Identify which cell holds the provided text, then report its (X, Y) central coordinate. 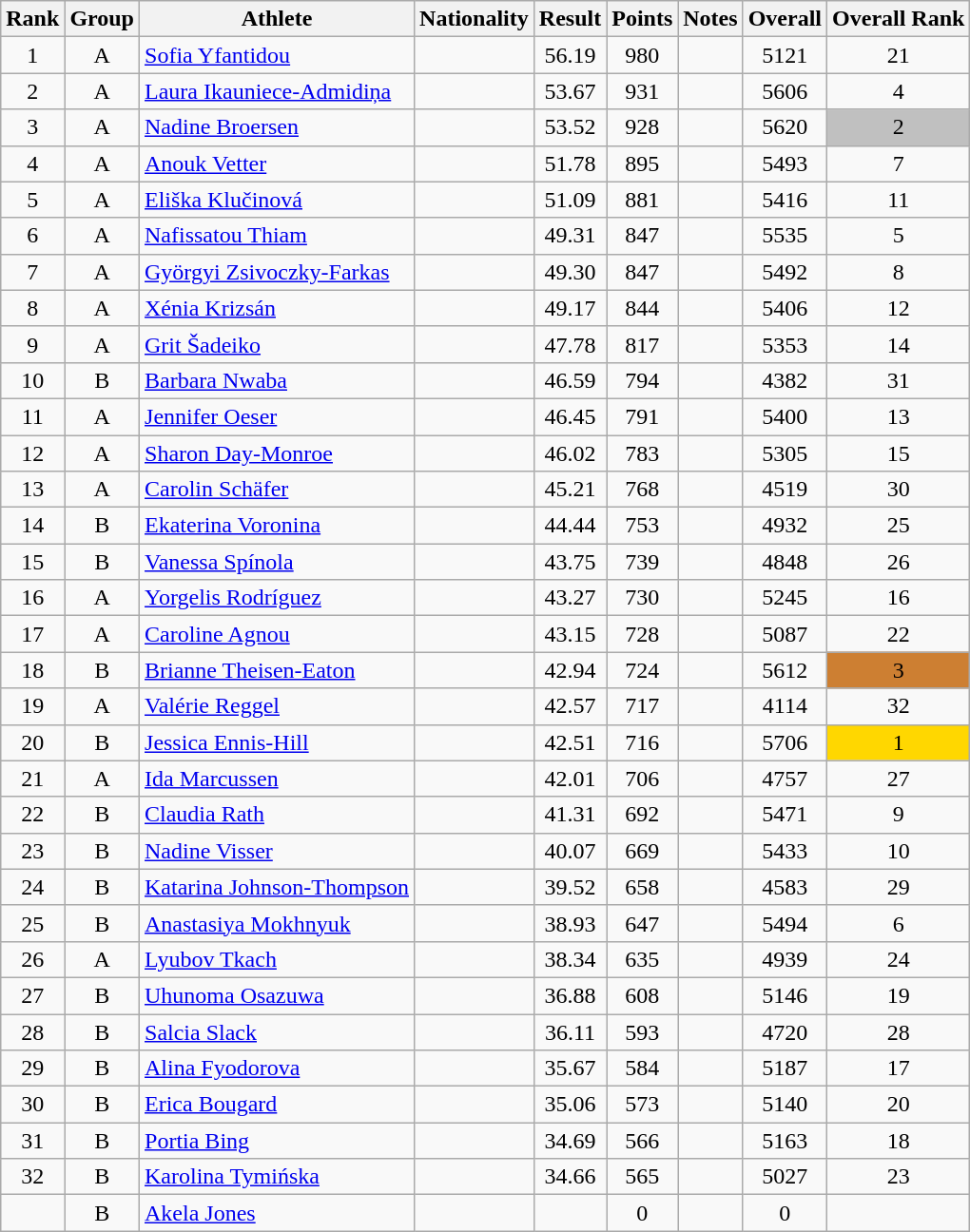
53.52 (570, 127)
38.34 (570, 959)
5245 (785, 598)
34.69 (570, 1141)
4932 (785, 526)
42.94 (570, 670)
658 (643, 887)
Rank (32, 19)
753 (643, 526)
669 (643, 851)
4757 (785, 779)
768 (643, 490)
Caroline Agnou (278, 634)
42.57 (570, 706)
49.30 (570, 272)
4519 (785, 490)
5305 (785, 453)
34.66 (570, 1177)
Anouk Vetter (278, 164)
4583 (785, 887)
Athlete (278, 19)
4848 (785, 562)
881 (643, 200)
Ekaterina Voronina (278, 526)
Group (103, 19)
46.59 (570, 380)
Karolina Tymińska (278, 1177)
5140 (785, 1105)
40.07 (570, 851)
Eliška Klučinová (278, 200)
844 (643, 308)
706 (643, 779)
895 (643, 164)
593 (643, 1031)
794 (643, 380)
783 (643, 453)
56.19 (570, 55)
Overall (785, 19)
724 (643, 670)
Valérie Reggel (278, 706)
5606 (785, 91)
Sofia Yfantidou (278, 55)
38.93 (570, 923)
931 (643, 91)
739 (643, 562)
5400 (785, 416)
5416 (785, 200)
46.45 (570, 416)
5494 (785, 923)
Claudia Rath (278, 815)
608 (643, 995)
566 (643, 1141)
51.78 (570, 164)
5471 (785, 815)
45.21 (570, 490)
692 (643, 815)
Portia Bing (278, 1141)
4382 (785, 380)
42.01 (570, 779)
730 (643, 598)
Yorgelis Rodríguez (278, 598)
Uhunoma Osazuwa (278, 995)
35.06 (570, 1105)
Result (570, 19)
5087 (785, 634)
4720 (785, 1031)
573 (643, 1105)
43.27 (570, 598)
817 (643, 344)
Lyubov Tkach (278, 959)
5187 (785, 1068)
5535 (785, 236)
Anastasiya Mokhnyuk (278, 923)
716 (643, 742)
5121 (785, 55)
Nadine Broersen (278, 127)
Brianne Theisen-Eaton (278, 670)
43.15 (570, 634)
Nadine Visser (278, 851)
49.17 (570, 308)
49.31 (570, 236)
5353 (785, 344)
Jessica Ennis-Hill (278, 742)
5433 (785, 851)
51.09 (570, 200)
584 (643, 1068)
5493 (785, 164)
47.78 (570, 344)
717 (643, 706)
928 (643, 127)
Nationality (475, 19)
42.51 (570, 742)
5620 (785, 127)
791 (643, 416)
5706 (785, 742)
Barbara Nwaba (278, 380)
Ida Marcussen (278, 779)
53.67 (570, 91)
Notes (710, 19)
Sharon Day-Monroe (278, 453)
Xénia Krizsán (278, 308)
36.11 (570, 1031)
Carolin Schäfer (278, 490)
5406 (785, 308)
Erica Bougard (278, 1105)
Overall Rank (899, 19)
5612 (785, 670)
Nafissatou Thiam (278, 236)
728 (643, 634)
Vanessa Spínola (278, 562)
Grit Šadeiko (278, 344)
4114 (785, 706)
647 (643, 923)
39.52 (570, 887)
Laura Ikauniece-Admidiņa (278, 91)
Alina Fyodorova (278, 1068)
5492 (785, 272)
Points (643, 19)
5163 (785, 1141)
Akela Jones (278, 1213)
Katarina Johnson-Thompson (278, 887)
980 (643, 55)
Salcia Slack (278, 1031)
5027 (785, 1177)
46.02 (570, 453)
5146 (785, 995)
565 (643, 1177)
41.31 (570, 815)
44.44 (570, 526)
Györgyi Zsivoczky-Farkas (278, 272)
4939 (785, 959)
36.88 (570, 995)
43.75 (570, 562)
35.67 (570, 1068)
635 (643, 959)
Jennifer Oeser (278, 416)
